From the cell containing the given text, extract its center point as [X, Y] coordinate. 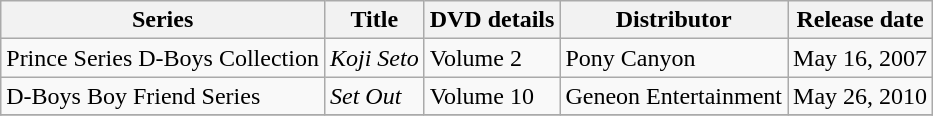
DVD details [492, 20]
Release date [860, 20]
Set Out [374, 96]
Series [163, 20]
May 26, 2010 [860, 96]
Koji Seto [374, 58]
Volume 10 [492, 96]
D-Boys Boy Friend Series [163, 96]
Geneon Entertainment [674, 96]
Pony Canyon [674, 58]
Distributor [674, 20]
Prince Series D-Boys Collection [163, 58]
Title [374, 20]
May 16, 2007 [860, 58]
Volume 2 [492, 58]
